Provide the [X, Y] coordinate of the cell's center where the given text is located.  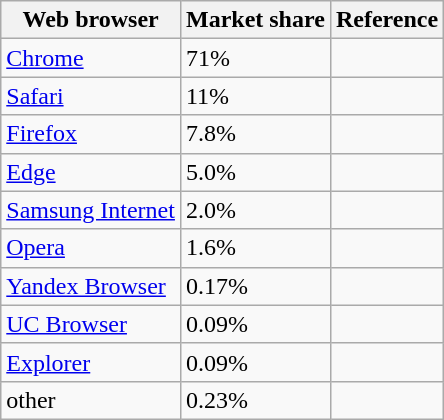
Yandex Browser [91, 286]
0.23% [255, 400]
other [91, 400]
Chrome [91, 58]
Opera [91, 248]
Edge [91, 172]
0.17% [255, 286]
Reference [386, 20]
71% [255, 58]
5.0% [255, 172]
Market share [255, 20]
7.8% [255, 134]
2.0% [255, 210]
Samsung Internet [91, 210]
Safari [91, 96]
Firefox [91, 134]
1.6% [255, 248]
11% [255, 96]
Web browser [91, 20]
UC Browser [91, 324]
Explorer [91, 362]
